Identify which cell holds the provided text, then report its [X, Y] central coordinate. 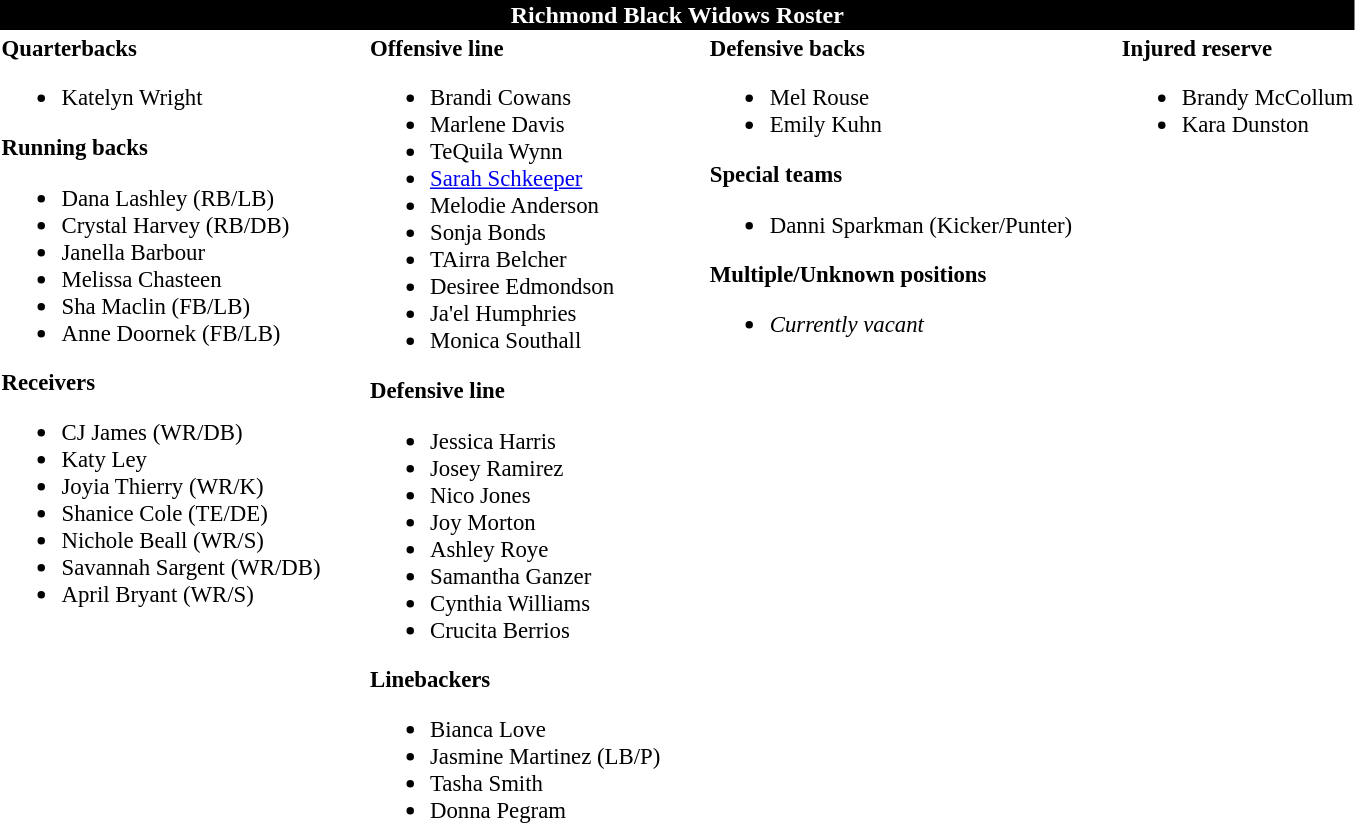
Richmond Black Widows Roster [678, 15]
